Output the (X, Y) coordinate of the center of the cell containing the given text.  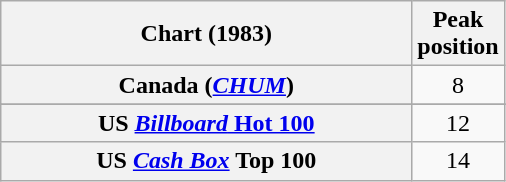
12 (458, 123)
Chart (1983) (206, 34)
Peakposition (458, 34)
US Billboard Hot 100 (206, 123)
8 (458, 85)
US Cash Box Top 100 (206, 161)
14 (458, 161)
Canada (CHUM) (206, 85)
